From the cell containing the given text, extract its center point as [x, y] coordinate. 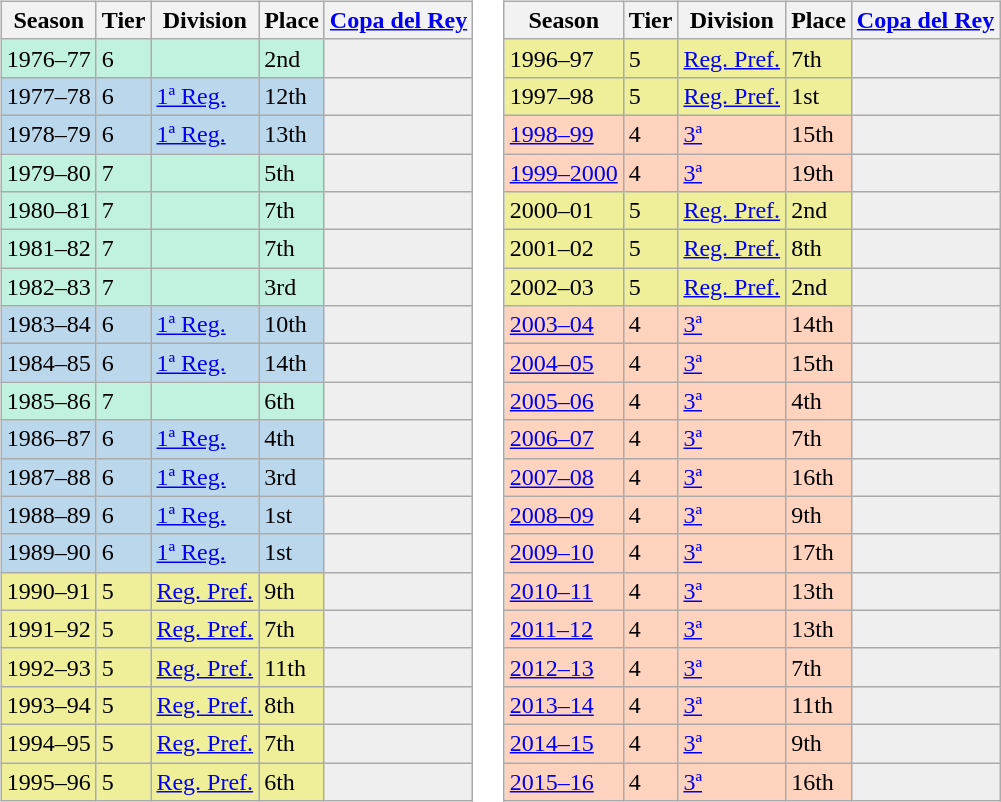
2008–09 [564, 515]
1989–90 [48, 553]
2004–05 [564, 363]
1981–82 [48, 249]
2001–02 [564, 249]
1988–89 [48, 515]
1990–91 [48, 591]
1992–93 [48, 667]
1987–88 [48, 477]
1998–99 [564, 134]
1999–2000 [564, 173]
12th [292, 96]
1983–84 [48, 325]
19th [819, 173]
2007–08 [564, 477]
2006–07 [564, 439]
1977–78 [48, 96]
1994–95 [48, 743]
1978–79 [48, 134]
1991–92 [48, 629]
2011–12 [564, 629]
2010–11 [564, 591]
1980–81 [48, 211]
1979–80 [48, 173]
5th [292, 173]
1993–94 [48, 705]
1986–87 [48, 439]
10th [292, 325]
2000–01 [564, 211]
2009–10 [564, 553]
2005–06 [564, 401]
1996–97 [564, 58]
2003–04 [564, 325]
2015–16 [564, 781]
1985–86 [48, 401]
2002–03 [564, 287]
2013–14 [564, 705]
17th [819, 553]
1997–98 [564, 96]
1982–83 [48, 287]
1976–77 [48, 58]
2014–15 [564, 743]
2012–13 [564, 667]
1984–85 [48, 363]
1995–96 [48, 781]
